Identify which cell holds the provided text, then report its (x, y) central coordinate. 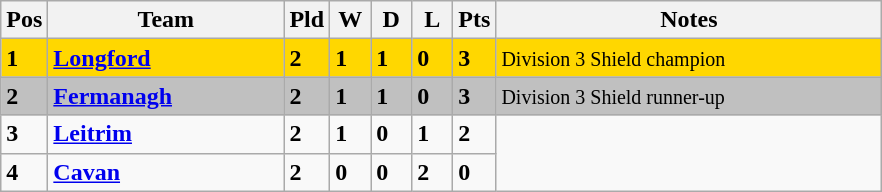
Fermanagh (166, 96)
Division 3 Shield champion (689, 58)
Team (166, 20)
L (432, 20)
Pld (307, 20)
Pos (24, 20)
Leitrim (166, 134)
Notes (689, 20)
Cavan (166, 172)
Division 3 Shield runner-up (689, 96)
Longford (166, 58)
4 (24, 172)
W (350, 20)
Pts (474, 20)
D (392, 20)
